From the cell containing the given text, extract its center point as [x, y] coordinate. 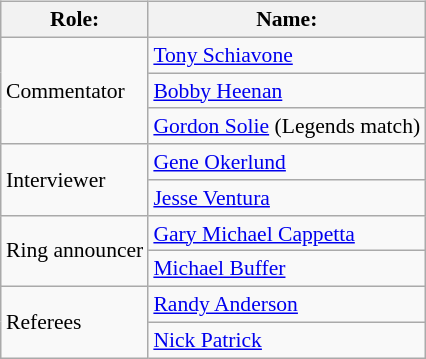
Referees [74, 322]
Gene Okerlund [286, 162]
Michael Buffer [286, 269]
Role: [74, 20]
Gordon Solie (Legends match) [286, 126]
Bobby Heenan [286, 91]
Jesse Ventura [286, 198]
Randy Anderson [286, 305]
Ring announcer [74, 250]
Interviewer [74, 180]
Tony Schiavone [286, 55]
Nick Patrick [286, 340]
Gary Michael Cappetta [286, 233]
Commentator [74, 90]
Name: [286, 20]
